Return the (X, Y) coordinate for the center point of the cell that contains the specified text.  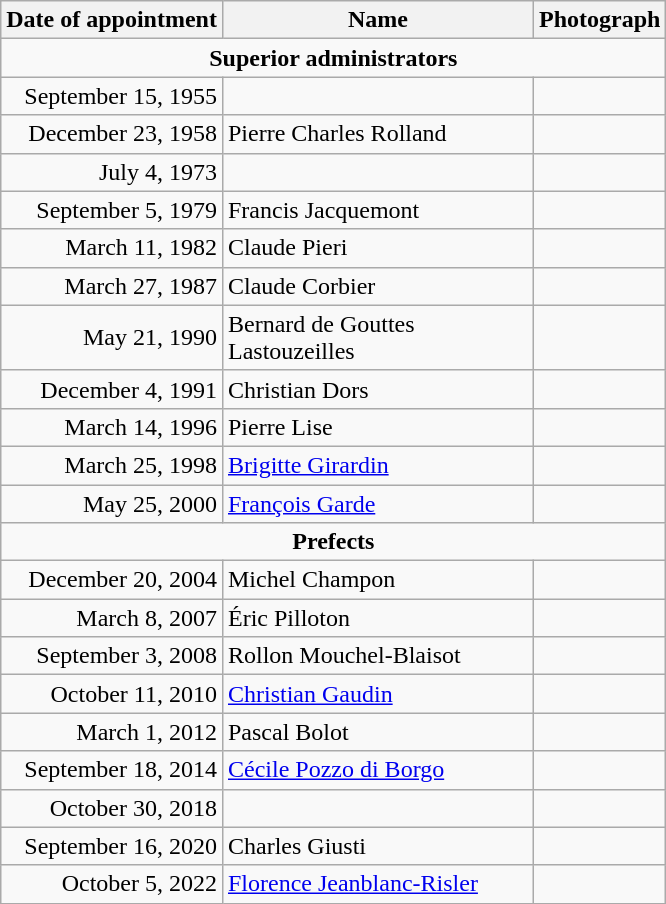
Name (378, 20)
September 18, 2014 (112, 770)
December 20, 2004 (112, 580)
Cécile Pozzo di Borgo (378, 770)
François Garde (378, 503)
Prefects (334, 542)
March 25, 1998 (112, 465)
September 5, 1979 (112, 210)
September 16, 2020 (112, 846)
Photograph (600, 20)
October 30, 2018 (112, 808)
May 25, 2000 (112, 503)
Bernard de Gouttes Lastouzeilles (378, 338)
September 3, 2008 (112, 656)
Pierre Charles Rolland (378, 134)
Brigitte Girardin (378, 465)
Christian Gaudin (378, 694)
March 14, 1996 (112, 427)
July 4, 1973 (112, 172)
Pascal Bolot (378, 732)
March 11, 1982 (112, 248)
Pierre Lise (378, 427)
May 21, 1990 (112, 338)
October 11, 2010 (112, 694)
March 1, 2012 (112, 732)
March 27, 1987 (112, 286)
March 8, 2007 (112, 618)
December 23, 1958 (112, 134)
September 15, 1955 (112, 96)
Christian Dors (378, 389)
Francis Jacquemont (378, 210)
October 5, 2022 (112, 884)
Charles Giusti (378, 846)
December 4, 1991 (112, 389)
Michel Champon (378, 580)
Claude Pieri (378, 248)
Éric Pilloton (378, 618)
Claude Corbier (378, 286)
Florence Jeanblanc-Risler (378, 884)
Date of appointment (112, 20)
Rollon Mouchel-Blaisot (378, 656)
Superior administrators (334, 58)
